Pinpoint the cell where the given text exists, returning its [X, Y] midpoint coordinate. 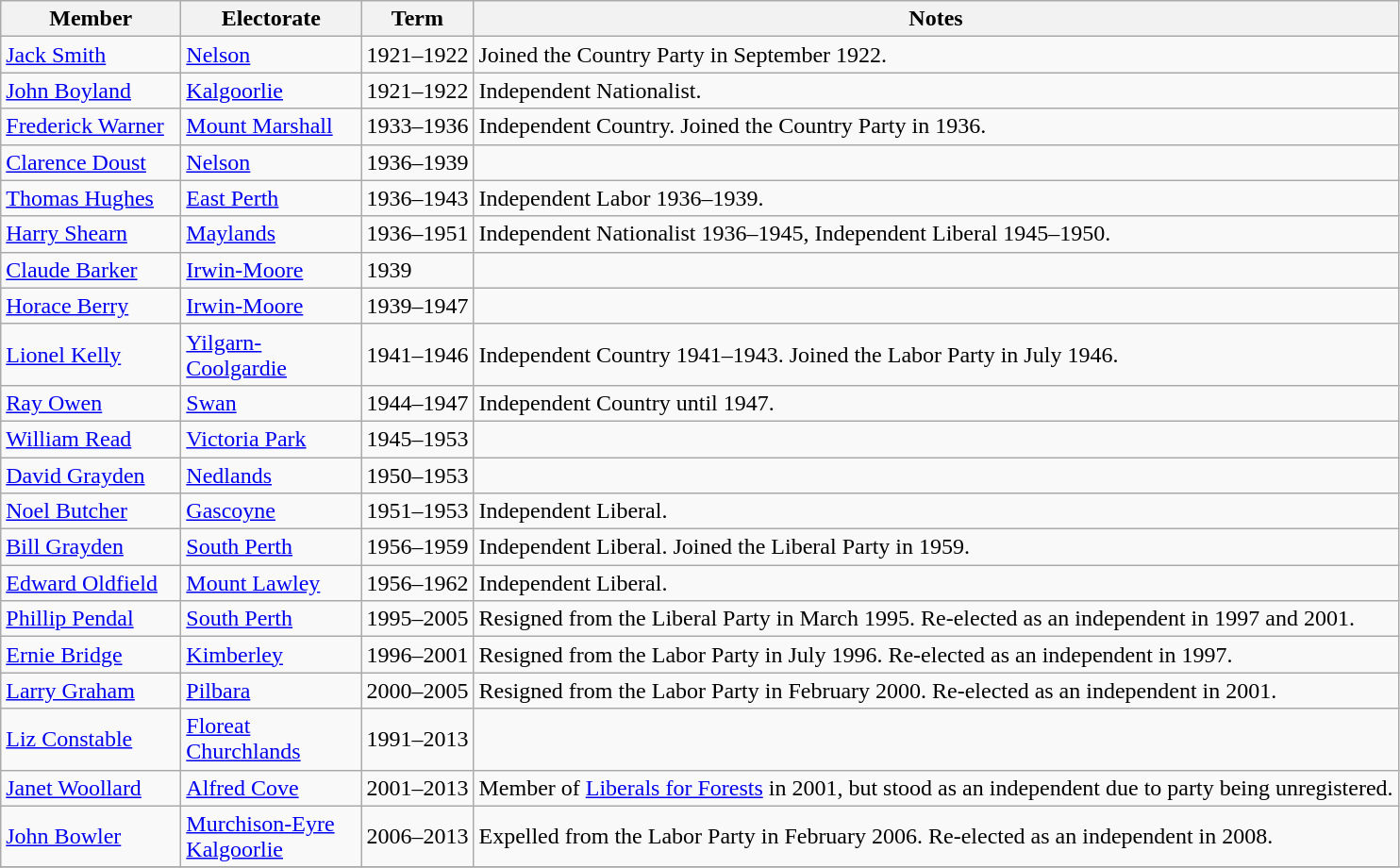
Murchison-EyreKalgoorlie [272, 836]
Bill Grayden [91, 547]
1996–2001 [417, 655]
Joined the Country Party in September 1922. [936, 55]
Kalgoorlie [272, 91]
Kimberley [272, 655]
2000–2005 [417, 691]
Term [417, 19]
Member [91, 19]
Thomas Hughes [91, 198]
Resigned from the Liberal Party in March 1995. Re-elected as an independent in 1997 and 2001. [936, 619]
Larry Graham [91, 691]
Pilbara [272, 691]
1936–1939 [417, 162]
Horace Berry [91, 306]
Harry Shearn [91, 234]
Resigned from the Labor Party in July 1996. Re-elected as an independent in 1997. [936, 655]
Expelled from the Labor Party in February 2006. Re-elected as an independent in 2008. [936, 836]
William Read [91, 439]
1956–1959 [417, 547]
Independent Country 1941–1943. Joined the Labor Party in July 1946. [936, 355]
East Perth [272, 198]
Member of Liberals for Forests in 2001, but stood as an independent due to party being unregistered. [936, 788]
1945–1953 [417, 439]
Edward Oldfield [91, 583]
Independent Labor 1936–1939. [936, 198]
Ray Owen [91, 403]
Phillip Pendal [91, 619]
Resigned from the Labor Party in February 2000. Re-elected as an independent in 2001. [936, 691]
1995–2005 [417, 619]
1951–1953 [417, 511]
Independent Nationalist. [936, 91]
1933–1936 [417, 126]
Frederick Warner [91, 126]
Notes [936, 19]
John Bowler [91, 836]
Independent Country until 1947. [936, 403]
1936–1951 [417, 234]
1950–1953 [417, 475]
Alfred Cove [272, 788]
Independent Liberal. Joined the Liberal Party in 1959. [936, 547]
Electorate [272, 19]
Lionel Kelly [91, 355]
Mount Lawley [272, 583]
Nedlands [272, 475]
Independent Country. Joined the Country Party in 1936. [936, 126]
1939 [417, 270]
2001–2013 [417, 788]
Jack Smith [91, 55]
Noel Butcher [91, 511]
Ernie Bridge [91, 655]
1936–1943 [417, 198]
David Grayden [91, 475]
1941–1946 [417, 355]
Victoria Park [272, 439]
1991–2013 [417, 740]
Claude Barker [91, 270]
John Boyland [91, 91]
Yilgarn-Coolgardie [272, 355]
FloreatChurchlands [272, 740]
2006–2013 [417, 836]
Gascoyne [272, 511]
Clarence Doust [91, 162]
Swan [272, 403]
1956–1962 [417, 583]
Janet Woollard [91, 788]
Independent Nationalist 1936–1945, Independent Liberal 1945–1950. [936, 234]
1939–1947 [417, 306]
Mount Marshall [272, 126]
Liz Constable [91, 740]
1944–1947 [417, 403]
Maylands [272, 234]
